From the cell containing the given text, extract its center point as (x, y) coordinate. 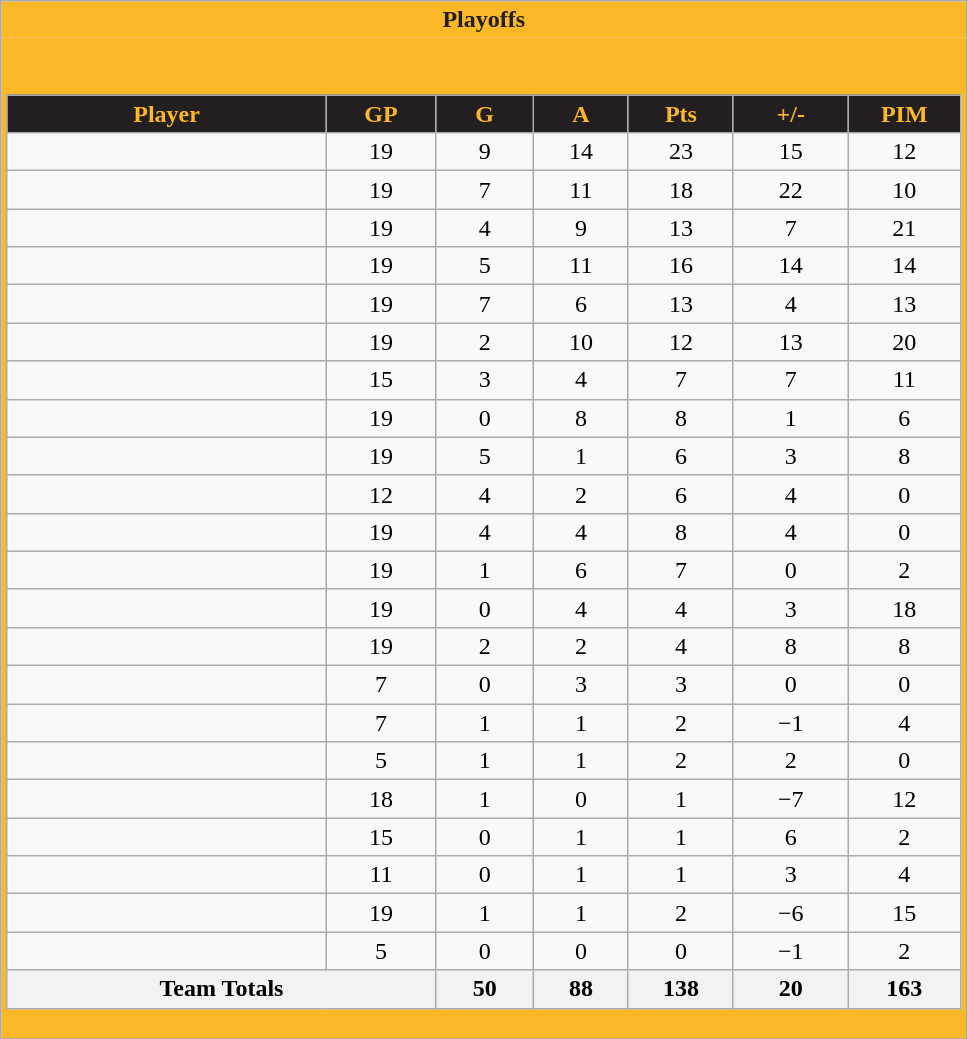
138 (680, 989)
−6 (790, 913)
PIM (904, 114)
Playoffs (484, 20)
16 (680, 266)
22 (790, 190)
23 (680, 152)
−7 (790, 799)
Pts (680, 114)
21 (904, 228)
Team Totals (222, 989)
Player (166, 114)
+/- (790, 114)
50 (485, 989)
G (485, 114)
88 (580, 989)
A (580, 114)
GP (381, 114)
163 (904, 989)
